For the text-containing cell, return its midpoint in (x, y) coordinate format. 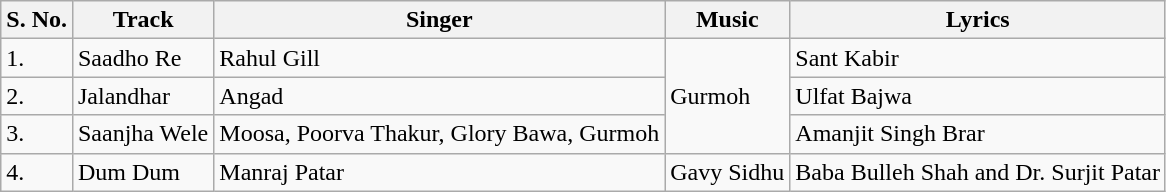
Rahul Gill (440, 58)
Angad (440, 96)
Moosa, Poorva Thakur, Glory Bawa, Gurmoh (440, 134)
Saanjha Wele (142, 134)
Gurmoh (728, 96)
S. No. (37, 20)
Dum Dum (142, 172)
Lyrics (978, 20)
Sant Kabir (978, 58)
Music (728, 20)
Track (142, 20)
Manraj Patar (440, 172)
1. (37, 58)
Gavy Sidhu (728, 172)
2. (37, 96)
Ulfat Bajwa (978, 96)
4. (37, 172)
Saadho Re (142, 58)
Singer (440, 20)
Baba Bulleh Shah and Dr. Surjit Patar (978, 172)
Jalandhar (142, 96)
Amanjit Singh Brar (978, 134)
3. (37, 134)
